Return [x, y] of the center of cell containing provided text 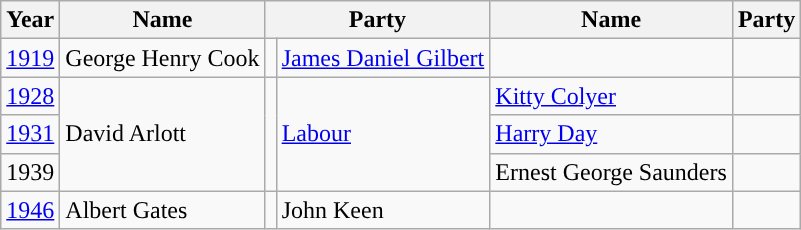
James Daniel Gilbert [383, 58]
1946 [30, 210]
1928 [30, 96]
Labour [383, 134]
Ernest George Saunders [612, 172]
1919 [30, 58]
David Arlott [162, 134]
1939 [30, 172]
Albert Gates [162, 210]
George Henry Cook [162, 58]
John Keen [383, 210]
1931 [30, 134]
Harry Day [612, 134]
Year [30, 20]
Kitty Colyer [612, 96]
